Identify which cell holds the provided text, then report its [X, Y] central coordinate. 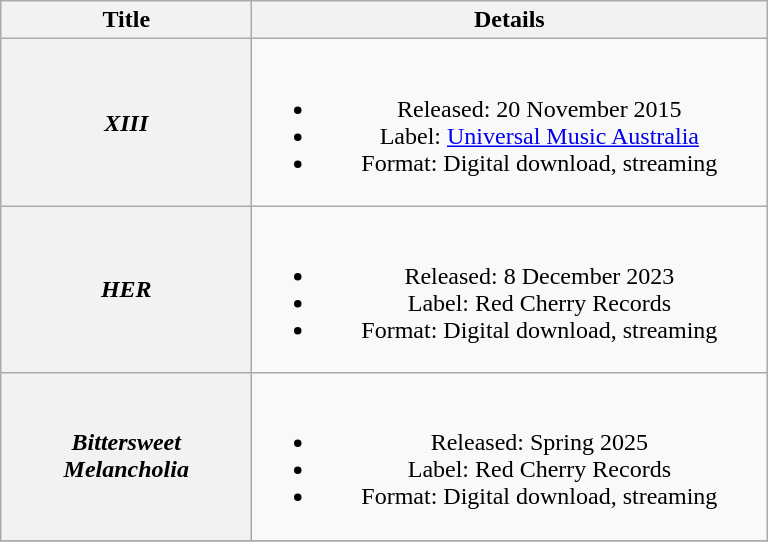
Released: 20 November 2015Label: Universal Music AustraliaFormat: Digital download, streaming [510, 122]
Released: 8 December 2023Label: Red Cherry RecordsFormat: Digital download, streaming [510, 290]
Released: Spring 2025Label: Red Cherry RecordsFormat: Digital download, streaming [510, 456]
Details [510, 20]
HER [126, 290]
Title [126, 20]
Bittersweet Melancholia [126, 456]
XIII [126, 122]
